From the cell containing the given text, extract its center point as (x, y) coordinate. 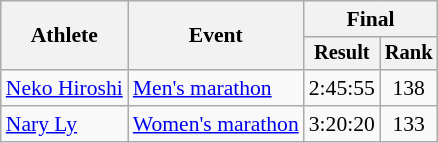
133 (409, 124)
Event (216, 36)
Athlete (64, 36)
2:45:55 (342, 88)
Women's marathon (216, 124)
Nary Ly (64, 124)
3:20:20 (342, 124)
Men's marathon (216, 88)
Result (342, 54)
Neko Hiroshi (64, 88)
138 (409, 88)
Rank (409, 54)
Final (371, 19)
